For the text-containing cell, return its midpoint in [x, y] coordinate format. 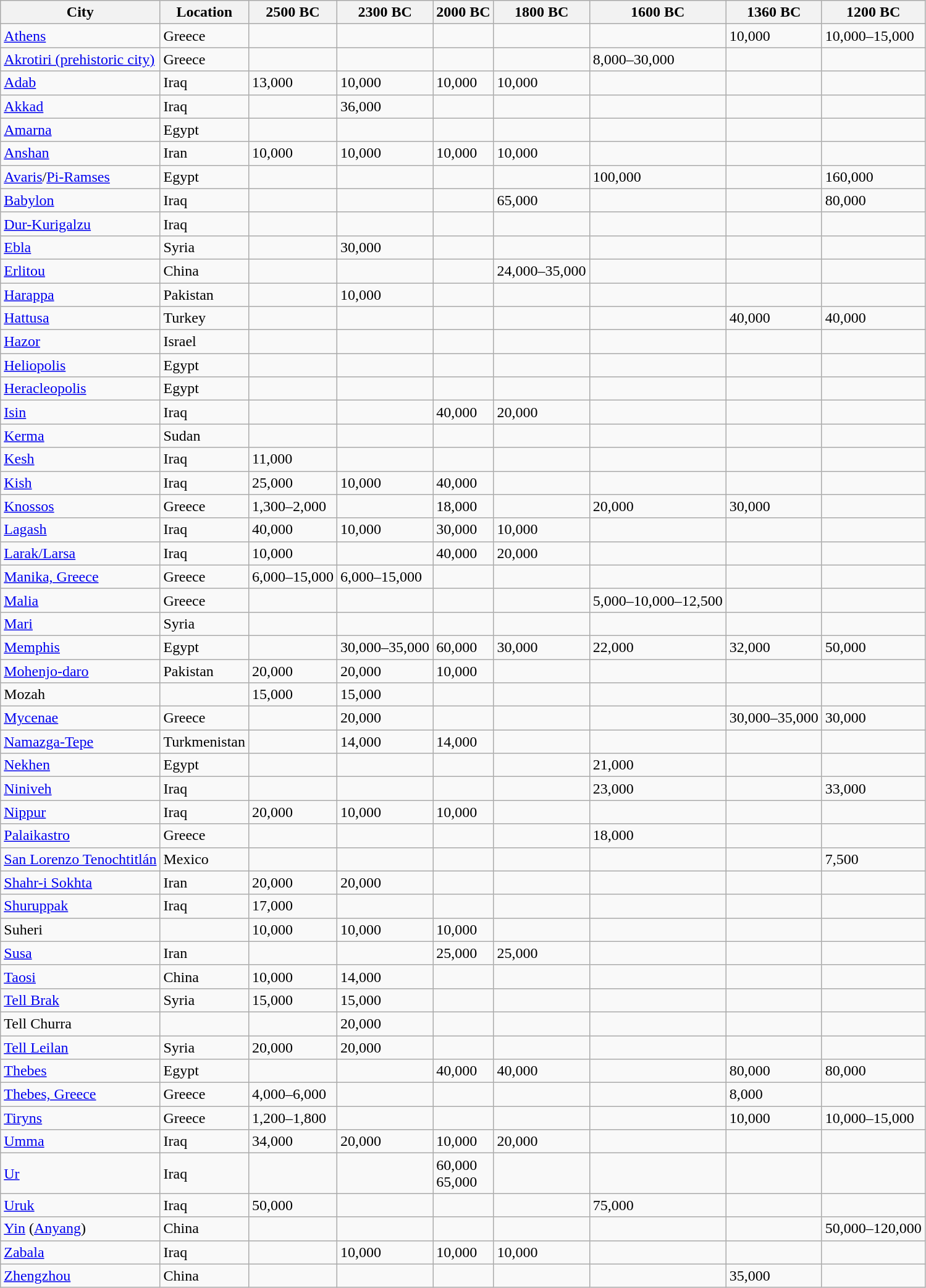
75,000 [657, 1205]
Shahr-i Sokhta [80, 883]
Harappa [80, 295]
21,000 [657, 765]
Dur-Kurigalzu [80, 224]
Avaris/Pi-Ramses [80, 177]
Thebes [80, 1071]
Tell Leilan [80, 1048]
7,500 [873, 859]
San Lorenzo Tenochtitlán [80, 859]
Turkmenistan [204, 742]
Akrotiri (prehistoric city) [80, 59]
100,000 [657, 177]
2300 BC [385, 12]
Suheri [80, 930]
8,000–30,000 [657, 59]
Susa [80, 953]
Niniveh [80, 789]
Kish [80, 483]
1,300–2,000 [293, 506]
Tell Churra [80, 1023]
Namazga-Tepe [80, 742]
1,200–1,800 [293, 1118]
Sudan [204, 436]
Location [204, 12]
36,000 [385, 106]
City [80, 12]
Kerma [80, 436]
23,000 [657, 789]
32,000 [773, 647]
Zabala [80, 1252]
34,000 [293, 1142]
1800 BC [541, 12]
Umma [80, 1142]
Mexico [204, 859]
1600 BC [657, 12]
35,000 [773, 1276]
Erlitou [80, 271]
Isin [80, 412]
Anshan [80, 153]
Akkad [80, 106]
Babylon [80, 200]
Nekhen [80, 765]
Uruk [80, 1205]
Adab [80, 83]
Amarna [80, 130]
8,000 [773, 1095]
Tiryns [80, 1118]
Mari [80, 624]
Yin (Anyang) [80, 1229]
22,000 [657, 647]
1360 BC [773, 12]
Malia [80, 600]
Larak/Larsa [80, 553]
4,000–6,000 [293, 1095]
Mozah [80, 695]
Memphis [80, 647]
Thebes, Greece [80, 1095]
17,000 [293, 906]
Manika, Greece [80, 577]
Hattusa [80, 318]
5,000–10,000–12,500 [657, 600]
33,000 [873, 789]
60,00065,000 [463, 1173]
2000 BC [463, 12]
Turkey [204, 318]
11,000 [293, 459]
24,000–35,000 [541, 271]
Mohenjo-daro [80, 671]
Palaikastro [80, 836]
Athens [80, 36]
Heracleopolis [80, 389]
Kesh [80, 459]
Israel [204, 342]
Zhengzhou [80, 1276]
Nippur [80, 812]
65,000 [541, 200]
Tell Brak [80, 1000]
Ur [80, 1173]
1200 BC [873, 12]
Taosi [80, 977]
50,000–120,000 [873, 1229]
160,000 [873, 177]
Lagash [80, 530]
13,000 [293, 83]
60,000 [463, 647]
Ebla [80, 247]
Knossos [80, 506]
Shuruppak [80, 906]
Mycenae [80, 718]
Heliopolis [80, 365]
2500 BC [293, 12]
Hazor [80, 342]
